Determine the [x, y] coordinate at the center of the cell enclosing the given text.  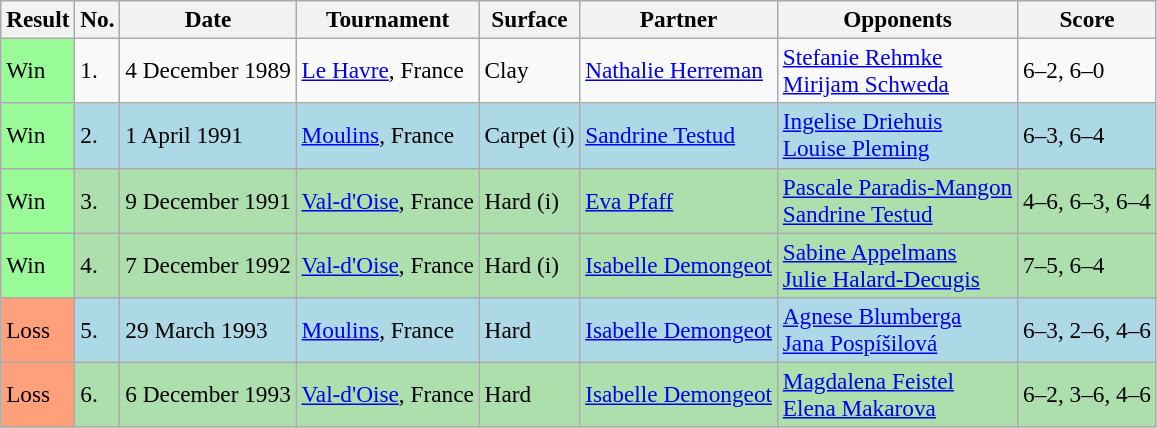
7–5, 6–4 [1088, 264]
9 December 1991 [208, 200]
1. [98, 70]
Sandrine Testud [679, 136]
3. [98, 200]
29 March 1993 [208, 330]
Sabine Appelmans Julie Halard-Decugis [897, 264]
Eva Pfaff [679, 200]
1 April 1991 [208, 136]
6. [98, 394]
Tournament [388, 19]
4–6, 6–3, 6–4 [1088, 200]
Date [208, 19]
2. [98, 136]
Clay [530, 70]
Magdalena Feistel Elena Makarova [897, 394]
No. [98, 19]
6–3, 2–6, 4–6 [1088, 330]
Result [38, 19]
5. [98, 330]
Partner [679, 19]
Le Havre, France [388, 70]
6–2, 6–0 [1088, 70]
Surface [530, 19]
Agnese Blumberga Jana Pospíšilová [897, 330]
Pascale Paradis-Mangon Sandrine Testud [897, 200]
6 December 1993 [208, 394]
Opponents [897, 19]
4. [98, 264]
Carpet (i) [530, 136]
6–3, 6–4 [1088, 136]
Nathalie Herreman [679, 70]
Stefanie Rehmke Mirijam Schweda [897, 70]
Ingelise Driehuis Louise Pleming [897, 136]
7 December 1992 [208, 264]
6–2, 3–6, 4–6 [1088, 394]
Score [1088, 19]
4 December 1989 [208, 70]
